For the text-containing cell, return its midpoint in (x, y) coordinate format. 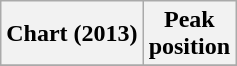
Peakposition (189, 34)
Chart (2013) (72, 34)
